Search for the cell housing the specified text and yield its (X, Y) center coordinate. 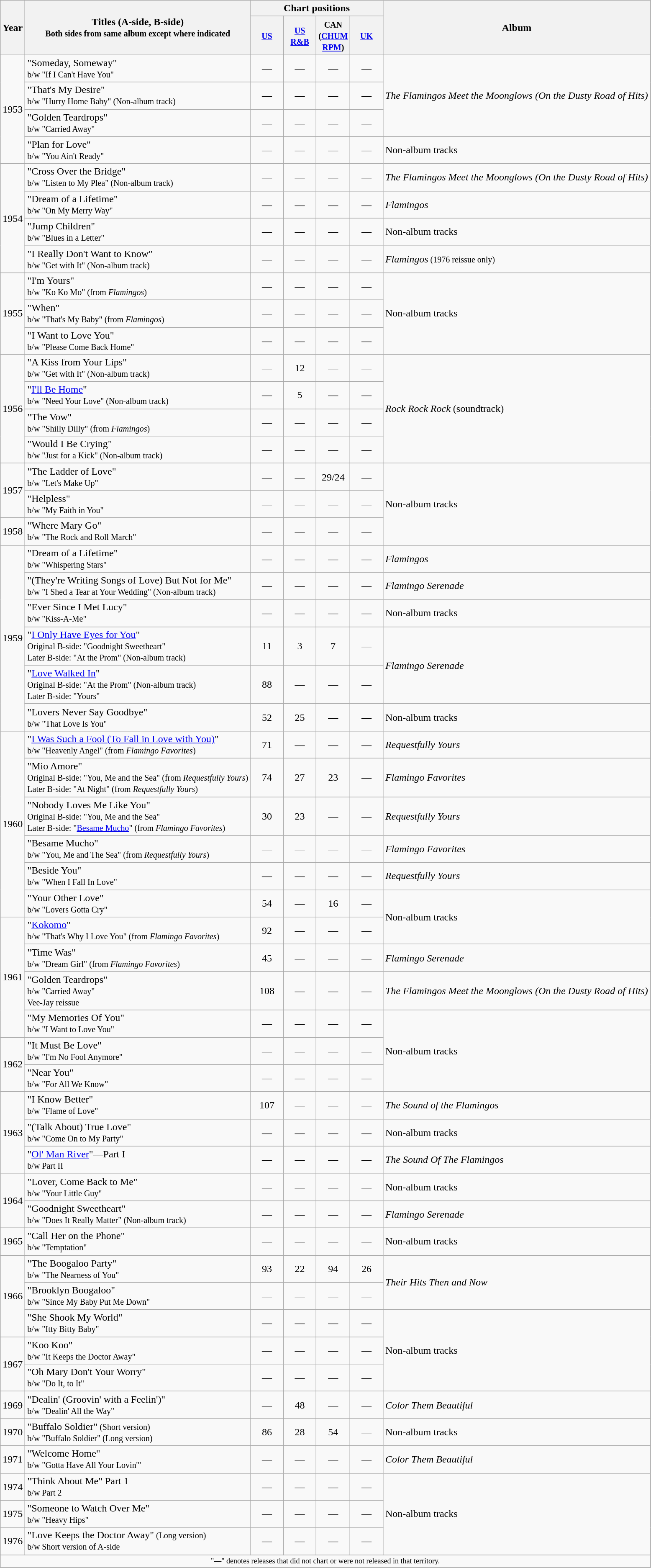
"Your Other Love"b/w "Lovers Gotta Cry" (138, 903)
1956 (13, 409)
1975 (13, 1514)
92 (267, 931)
The Sound of the Flamingos (516, 1105)
US (267, 36)
"Someone to Watch Over Me"b/w "Heavy Hips" (138, 1514)
Flamingos (1976 reissue only) (516, 259)
1955 (13, 313)
CAN(CHUMRPM) (333, 36)
"Love Keeps the Doctor Away" (Long version)b/w Short version of A-side (138, 1541)
"Oh Mary Don't Your Worry"b/w "Do It, to It" (138, 1378)
"Ol' Man River"—Part Ib/w Part II (138, 1159)
US R&B (300, 36)
"Besame Mucho"b/w "You, Me and The Sea" (from Requestfully Yours) (138, 849)
"Think About Me" Part 1b/w Part 2 (138, 1487)
48 (300, 1405)
"Cross Over the Bridge"b/w "Listen to My Plea" (Non-album track) (138, 177)
"The Boogaloo Party"b/w "The Nearness of You" (138, 1268)
93 (267, 1268)
1963 (13, 1133)
29/24 (333, 477)
"Where Mary Go"b/w "The Rock and Roll March" (138, 532)
107 (267, 1105)
"When"b/w "That's My Baby" (from Flamingos) (138, 313)
88 (267, 684)
"I'm Yours"b/w "Ko Ko Mo" (from Flamingos) (138, 286)
"Lovers Never Say Goodbye"b/w "That Love Is You" (138, 717)
1971 (13, 1459)
"Plan for Love"b/w "You Ain't Ready" (138, 150)
"Welcome Home"b/w "Gotta Have All Your Lovin'" (138, 1459)
"(Talk About) True Love"b/w "Come On to My Party" (138, 1133)
"Dream of a Lifetime"b/w "Whispering Stars" (138, 558)
1962 (13, 1064)
1974 (13, 1487)
1958 (13, 532)
"A Kiss from Your Lips"b/w "Get with It" (Non-album track) (138, 368)
"Someday, Someway"b/w "If I Can't Have You" (138, 69)
Titles (A-side, B-side)Both sides from same album except where indicated (138, 28)
"Kokomo"b/w "That's Why I Love You" (from Flamingo Favorites) (138, 931)
26 (367, 1268)
"Helpless"b/w "My Faith in You" (138, 504)
"She Shook My World"b/w "Itty Bitty Baby" (138, 1324)
"Golden Teardrops"b/w "Carried Away"Vee-Jay reissue (138, 991)
"Nobody Loves Me Like You"Original B-side: "You, Me and the Sea"Later B-side: "Besame Mucho" (from Flamingo Favorites) (138, 816)
22 (300, 1268)
1976 (13, 1541)
"I Was Such a Fool (To Fall in Love with You)"b/w "Heavenly Angel" (from Flamingo Favorites) (138, 744)
1967 (13, 1364)
1959 (13, 638)
"Brooklyn Boogaloo"b/w "Since My Baby Put Me Down" (138, 1296)
1957 (13, 491)
5 (300, 395)
27 (300, 777)
45 (267, 958)
Their Hits Then and Now (516, 1282)
Album (516, 28)
3 (300, 646)
"Call Her on the Phone"b/w "Temptation" (138, 1242)
"Buffalo Soldier" (Short version)b/w "Buffalo Soldier" (Long version) (138, 1432)
UK (367, 36)
1953 (13, 109)
"Koo Koo"b/w "It Keeps the Doctor Away" (138, 1350)
The Sound Of The Flamingos (516, 1159)
"(They're Writing Songs of Love) But Not for Me"b/w "I Shed a Tear at Your Wedding" (Non-album track) (138, 586)
Rock Rock Rock (soundtrack) (516, 409)
94 (333, 1268)
"Mio Amore"Original B-side: "You, Me and the Sea" (from Requestfully Yours)Later B-side: "At Night" (from Requestfully Yours) (138, 777)
"I Know Better"b/w "Flame of Love" (138, 1105)
1969 (13, 1405)
"I Want to Love You"b/w "Please Come Back Home" (138, 341)
"Dream of a Lifetime"b/w "On My Merry Way" (138, 204)
"Golden Teardrops"b/w "Carried Away" (138, 123)
1970 (13, 1432)
86 (267, 1432)
"I Only Have Eyes for You"Original B-side: "Goodnight Sweetheart"Later B-side: "At the Prom" (Non-album track) (138, 646)
16 (333, 903)
"My Memories Of You"b/w "I Want to Love You" (138, 1024)
"The Vow"b/w "Shilly Dilly" (from Flamingos) (138, 423)
1964 (13, 1200)
"Goodnight Sweetheart"b/w "Does It Really Matter" (Non-album track) (138, 1214)
"Beside You"b/w "When I Fall In Love" (138, 877)
"Dealin' (Groovin' with a Feelin')"b/w "Dealin' All the Way" (138, 1405)
"Ever Since I Met Lucy"b/w "Kiss-A-Me" (138, 613)
25 (300, 717)
52 (267, 717)
12 (300, 368)
"Near You"b/w "For All We Know" (138, 1078)
Year (13, 28)
"I'll Be Home"b/w "Need Your Love" (Non-album track) (138, 395)
74 (267, 777)
11 (267, 646)
1961 (13, 977)
"—" denotes releases that did not chart or were not released in that territory. (325, 1561)
"I Really Don't Want to Know"b/w "Get with It" (Non-album track) (138, 259)
"Jump Children"b/w "Blues in a Letter" (138, 232)
108 (267, 991)
"Love Walked In"Original B-side: "At the Prom" (Non-album track)Later B-side: "Yours" (138, 684)
30 (267, 816)
Chart positions (317, 8)
"Lover, Come Back to Me"b/w "Your Little Guy" (138, 1187)
1965 (13, 1242)
1966 (13, 1296)
"Would I Be Crying"b/w "Just for a Kick" (Non-album track) (138, 450)
"It Must Be Love"b/w "I'm No Fool Anymore" (138, 1051)
7 (333, 646)
71 (267, 744)
1960 (13, 824)
28 (300, 1432)
"The Ladder of Love"b/w "Let's Make Up" (138, 477)
"Time Was"b/w "Dream Girl" (from Flamingo Favorites) (138, 958)
1954 (13, 218)
"That's My Desire"b/w "Hurry Home Baby" (Non-album track) (138, 95)
